Search for the cell housing the specified text and yield its [x, y] center coordinate. 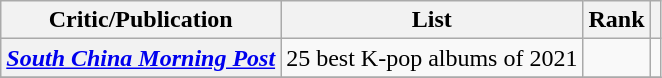
25 best K-pop albums of 2021 [432, 58]
List [432, 20]
Rank [616, 20]
Critic/Publication [141, 20]
South China Morning Post [141, 58]
